Return the [x, y] coordinate for the center point of the cell that contains the specified text.  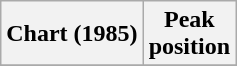
Peakposition [189, 34]
Chart (1985) [72, 34]
